Extract the [X, Y] coordinate from the center of the cell holding the provided text.  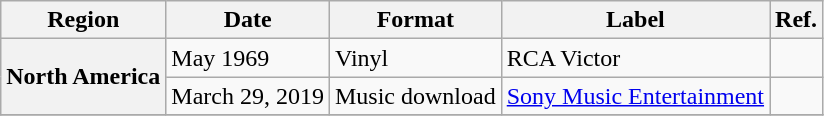
North America [84, 77]
Music download [415, 96]
Vinyl [415, 58]
March 29, 2019 [248, 96]
Label [635, 20]
Sony Music Entertainment [635, 96]
RCA Victor [635, 58]
Region [84, 20]
Ref. [796, 20]
Format [415, 20]
Date [248, 20]
May 1969 [248, 58]
